Identify which cell holds the provided text, then report its [x, y] central coordinate. 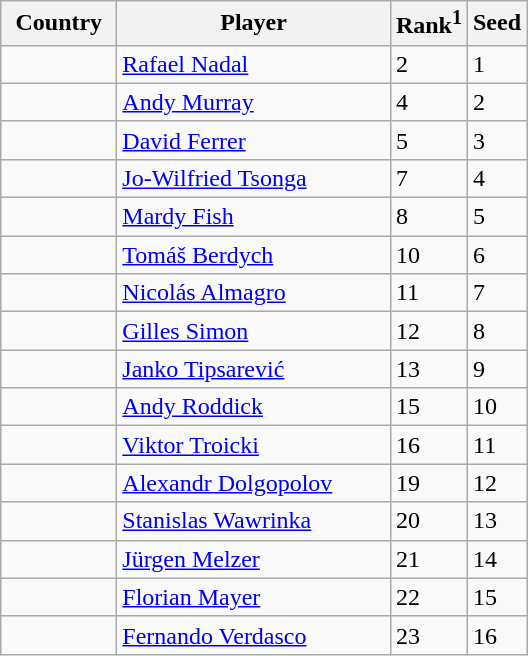
23 [428, 635]
Nicolás Almagro [254, 293]
9 [496, 369]
Rank1 [428, 24]
Gilles Simon [254, 331]
Alexandr Dolgopolov [254, 483]
19 [428, 483]
Florian Mayer [254, 597]
Jo-Wilfried Tsonga [254, 178]
Janko Tipsarević [254, 369]
David Ferrer [254, 140]
Andy Murray [254, 102]
Player [254, 24]
22 [428, 597]
Jürgen Melzer [254, 559]
Country [59, 24]
Viktor Troicki [254, 445]
Andy Roddick [254, 407]
Mardy Fish [254, 217]
21 [428, 559]
20 [428, 521]
Tomáš Berdych [254, 255]
Fernando Verdasco [254, 635]
Stanislas Wawrinka [254, 521]
6 [496, 255]
3 [496, 140]
Seed [496, 24]
Rafael Nadal [254, 64]
14 [496, 559]
1 [496, 64]
